Scan for the cell matching the given text and deliver its (X, Y) coordinate at center. 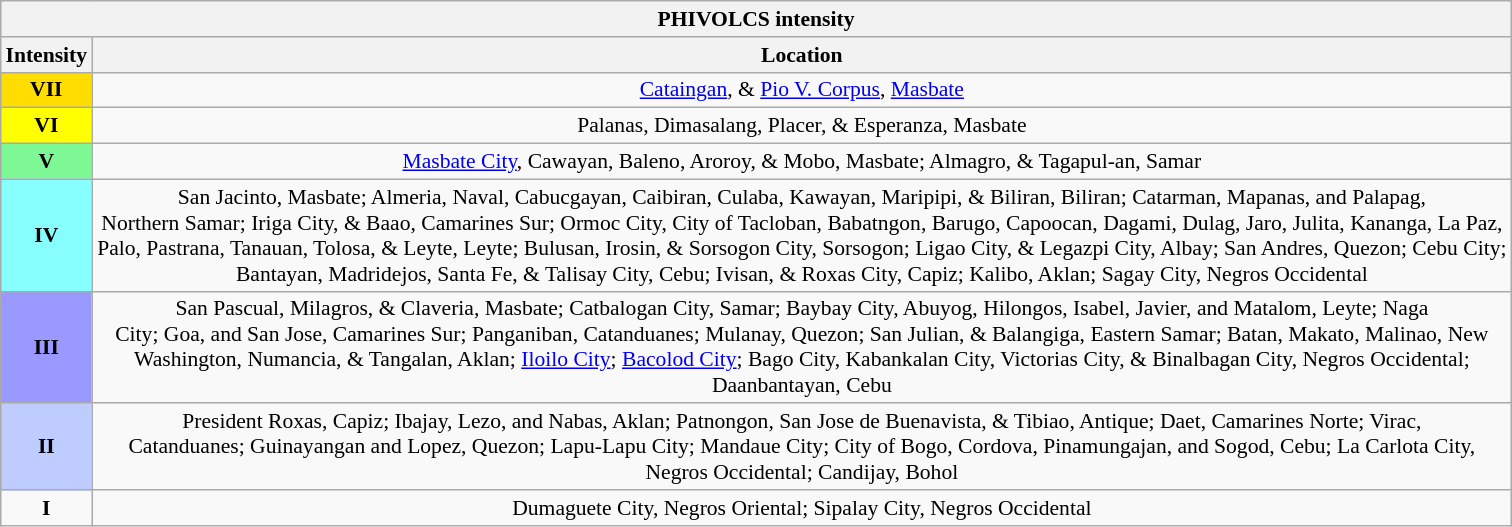
III (46, 347)
I (46, 508)
VI (46, 126)
IV (46, 235)
Palanas, Dimasalang, Placer, & Esperanza, Masbate (802, 126)
VII (46, 90)
Masbate City, Cawayan, Baleno, Aroroy, & Mobo, Masbate; Almagro, & Tagapul-an, Samar (802, 162)
Cataingan, & Pio V. Corpus, Masbate (802, 90)
PHIVOLCS intensity (756, 19)
II (46, 448)
Intensity (46, 55)
V (46, 162)
Location (802, 55)
Dumaguete City, Negros Oriental; Sipalay City, Negros Occidental (802, 508)
